From the cell containing the given text, extract its center point as (X, Y) coordinate. 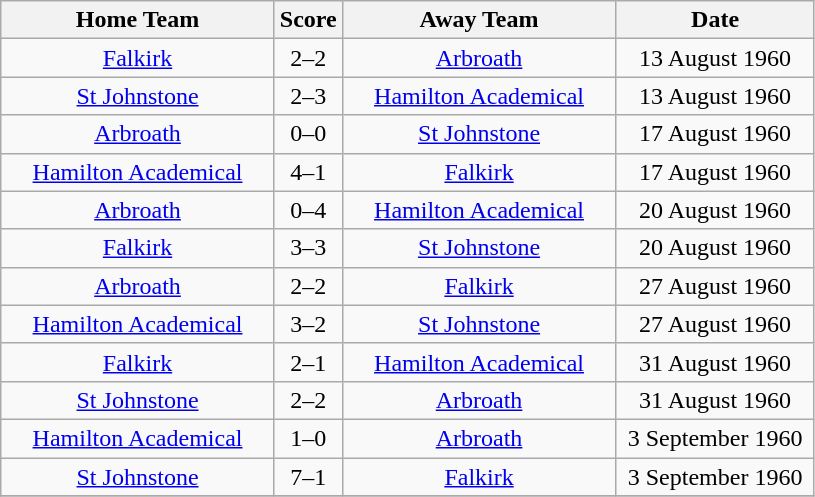
3–3 (308, 248)
Away Team (479, 20)
1–0 (308, 438)
2–3 (308, 96)
3–2 (308, 324)
0–0 (308, 134)
Date (716, 20)
Score (308, 20)
2–1 (308, 362)
Home Team (138, 20)
7–1 (308, 477)
4–1 (308, 172)
0–4 (308, 210)
